Provide the [X, Y] coordinate of the cell's center where the given text is located.  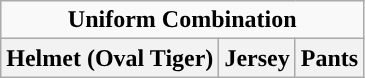
Helmet (Oval Tiger) [110, 58]
Jersey [257, 58]
Pants [329, 58]
Uniform Combination [182, 20]
